Return the [x, y] coordinate for the center point of the cell that contains the specified text.  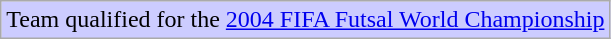
Team qualified for the 2004 FIFA Futsal World Championship [306, 20]
